For the text-containing cell, return its midpoint in (X, Y) coordinate format. 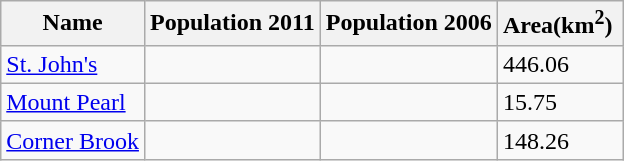
Name (73, 24)
Mount Pearl (73, 102)
148.26 (560, 140)
446.06 (560, 64)
Area(km2) (560, 24)
15.75 (560, 102)
Population 2006 (408, 24)
St. John's (73, 64)
Population 2011 (232, 24)
Corner Brook (73, 140)
